Provide the [X, Y] coordinate of the cell's center where the given text is located.  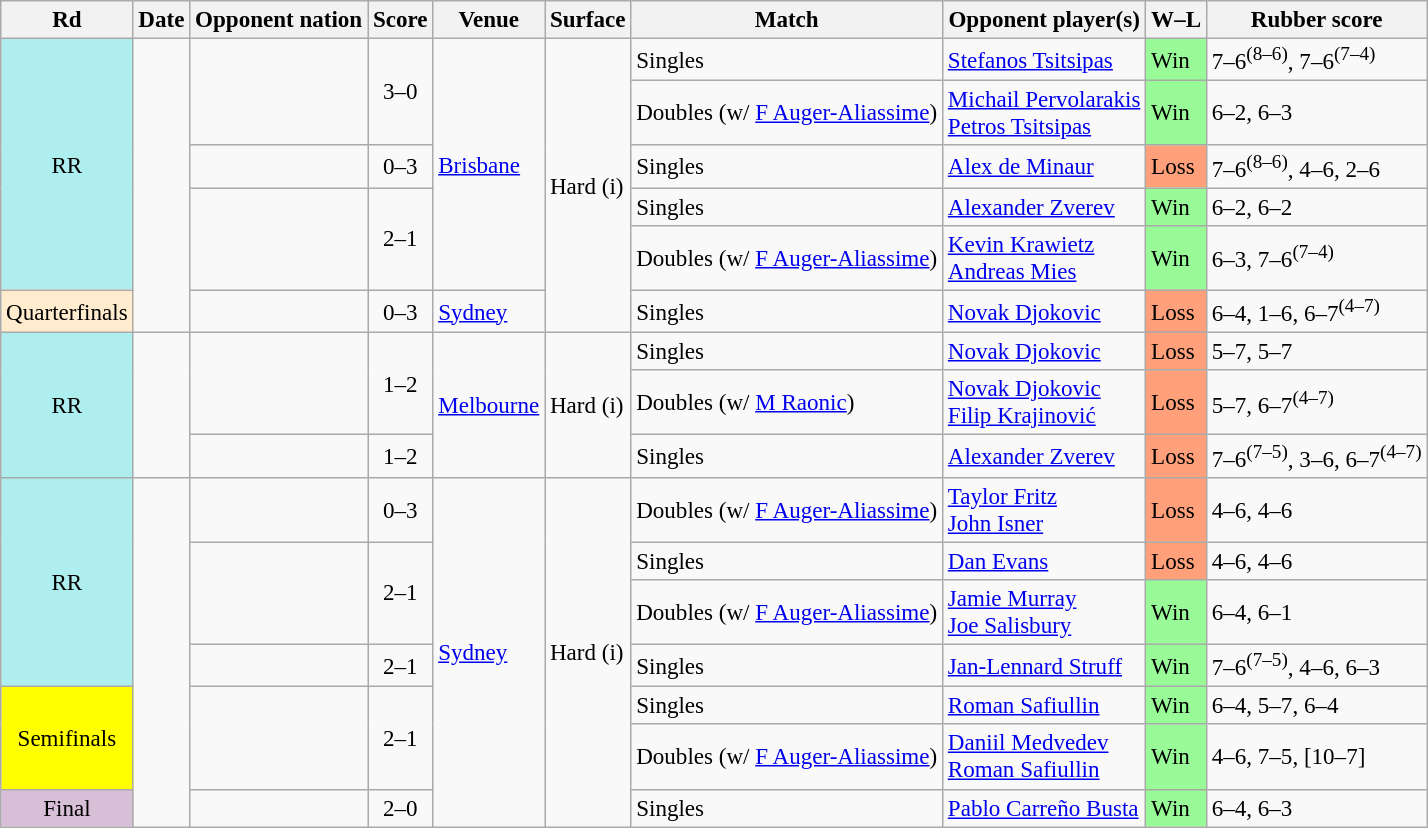
4–6, 7–5, [10–7] [1316, 758]
Jamie MurrayJoe Salisbury [1044, 612]
Doubles (w/ M Raonic) [787, 404]
6–3, 7–6(7–4) [1316, 258]
Date [162, 20]
Surface [588, 20]
3–0 [400, 92]
Semifinals [67, 738]
Alex de Minaur [1044, 167]
Novak DjokovicFilip Krajinović [1044, 404]
7–6(7–5), 3–6, 6–7(4–7) [1316, 456]
6–2, 6–3 [1316, 114]
Kevin KrawietzAndreas Mies [1044, 258]
7–6(7–5), 4–6, 6–3 [1316, 666]
Pablo Carreño Busta [1044, 808]
6–4, 5–7, 6–4 [1316, 706]
6–2, 6–2 [1316, 207]
Rubber score [1316, 20]
Brisbane [489, 165]
Roman Safiullin [1044, 706]
7–6(8–6), 4–6, 2–6 [1316, 167]
Score [400, 20]
Quarterfinals [67, 312]
5–7, 6–7(4–7) [1316, 404]
Venue [489, 20]
Michail PervolarakisPetros Tsitsipas [1044, 114]
2–0 [400, 808]
Rd [67, 20]
5–7, 5–7 [1316, 352]
7–6(8–6), 7–6(7–4) [1316, 60]
Opponent player(s) [1044, 20]
6–4, 6–1 [1316, 612]
6–4, 1–6, 6–7(4–7) [1316, 312]
Daniil MedvedevRoman Safiullin [1044, 758]
Dan Evans [1044, 561]
Jan-Lennard Struff [1044, 666]
Melbourne [489, 406]
6–4, 6–3 [1316, 808]
Final [67, 808]
Stefanos Tsitsipas [1044, 60]
Match [787, 20]
Taylor FritzJohn Isner [1044, 510]
Opponent nation [279, 20]
W–L [1176, 20]
